Scan for the cell matching the given text and deliver its [X, Y] coordinate at center. 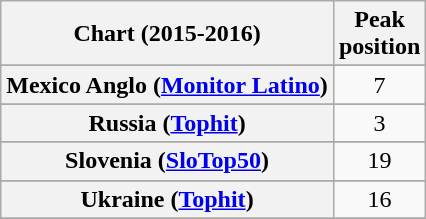
Mexico Anglo (Monitor Latino) [168, 85]
Slovenia (SloTop50) [168, 161]
Chart (2015-2016) [168, 34]
Russia (Tophit) [168, 123]
Peakposition [379, 34]
19 [379, 161]
3 [379, 123]
16 [379, 199]
Ukraine (Tophit) [168, 199]
7 [379, 85]
